Identify which cell holds the provided text, then report its [x, y] central coordinate. 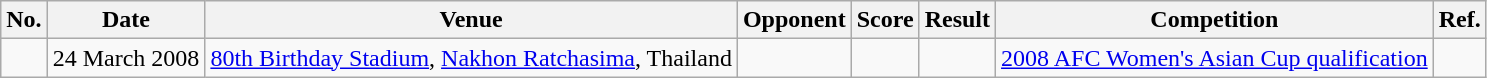
80th Birthday Stadium, Nakhon Ratchasima, Thailand [472, 58]
2008 AFC Women's Asian Cup qualification [1215, 58]
No. [24, 20]
Score [885, 20]
Competition [1215, 20]
Date [126, 20]
Ref. [1460, 20]
Opponent [794, 20]
24 March 2008 [126, 58]
Result [957, 20]
Venue [472, 20]
